Provide the [X, Y] coordinate of the cell's center where the given text is located.  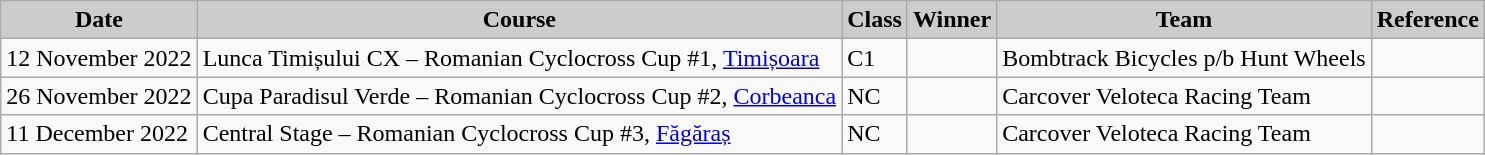
Cupa Paradisul Verde – Romanian Cyclocross Cup #2, Corbeanca [520, 96]
12 November 2022 [99, 58]
Winner [952, 20]
Team [1184, 20]
26 November 2022 [99, 96]
Course [520, 20]
Class [875, 20]
11 December 2022 [99, 134]
C1 [875, 58]
Date [99, 20]
Bombtrack Bicycles p/b Hunt Wheels [1184, 58]
Lunca Timișului CX – Romanian Cyclocross Cup #1, Timișoara [520, 58]
Reference [1428, 20]
Central Stage – Romanian Cyclocross Cup #3, Făgăraș [520, 134]
